Scan for the cell matching the given text and deliver its (X, Y) coordinate at center. 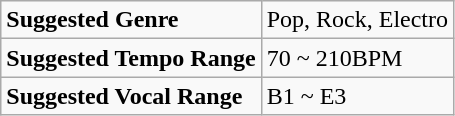
Suggested Genre (131, 20)
B1 ~ E3 (357, 96)
Suggested Vocal Range (131, 96)
70 ~ 210BPM (357, 58)
Pop, Rock, Electro (357, 20)
Suggested Tempo Range (131, 58)
